From the cell containing the given text, extract its center point as (x, y) coordinate. 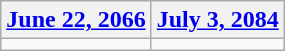
July 3, 2084 (218, 20)
June 22, 2066 (76, 20)
